Capture the cell that displays the provided text and extract its (X, Y) central coordinate. 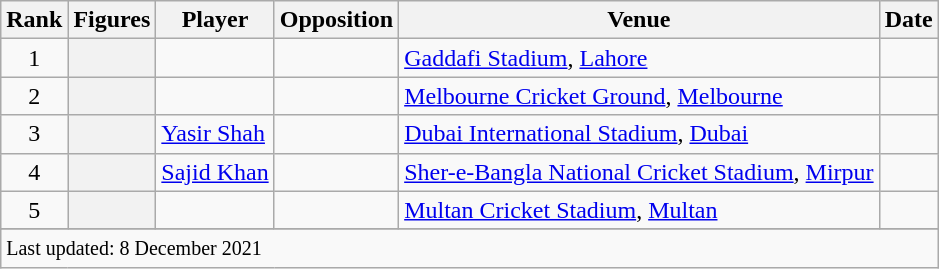
Multan Cricket Stadium, Multan (639, 210)
1 (34, 58)
Venue (639, 20)
3 (34, 134)
Sajid Khan (215, 172)
Opposition (336, 20)
5 (34, 210)
Yasir Shah (215, 134)
Last updated: 8 December 2021 (470, 248)
Dubai International Stadium, Dubai (639, 134)
Date (908, 20)
2 (34, 96)
4 (34, 172)
Melbourne Cricket Ground, Melbourne (639, 96)
Player (215, 20)
Figures (112, 20)
Sher-e-Bangla National Cricket Stadium, Mirpur (639, 172)
Gaddafi Stadium, Lahore (639, 58)
Rank (34, 20)
